For the text-containing cell, return its midpoint in [X, Y] coordinate format. 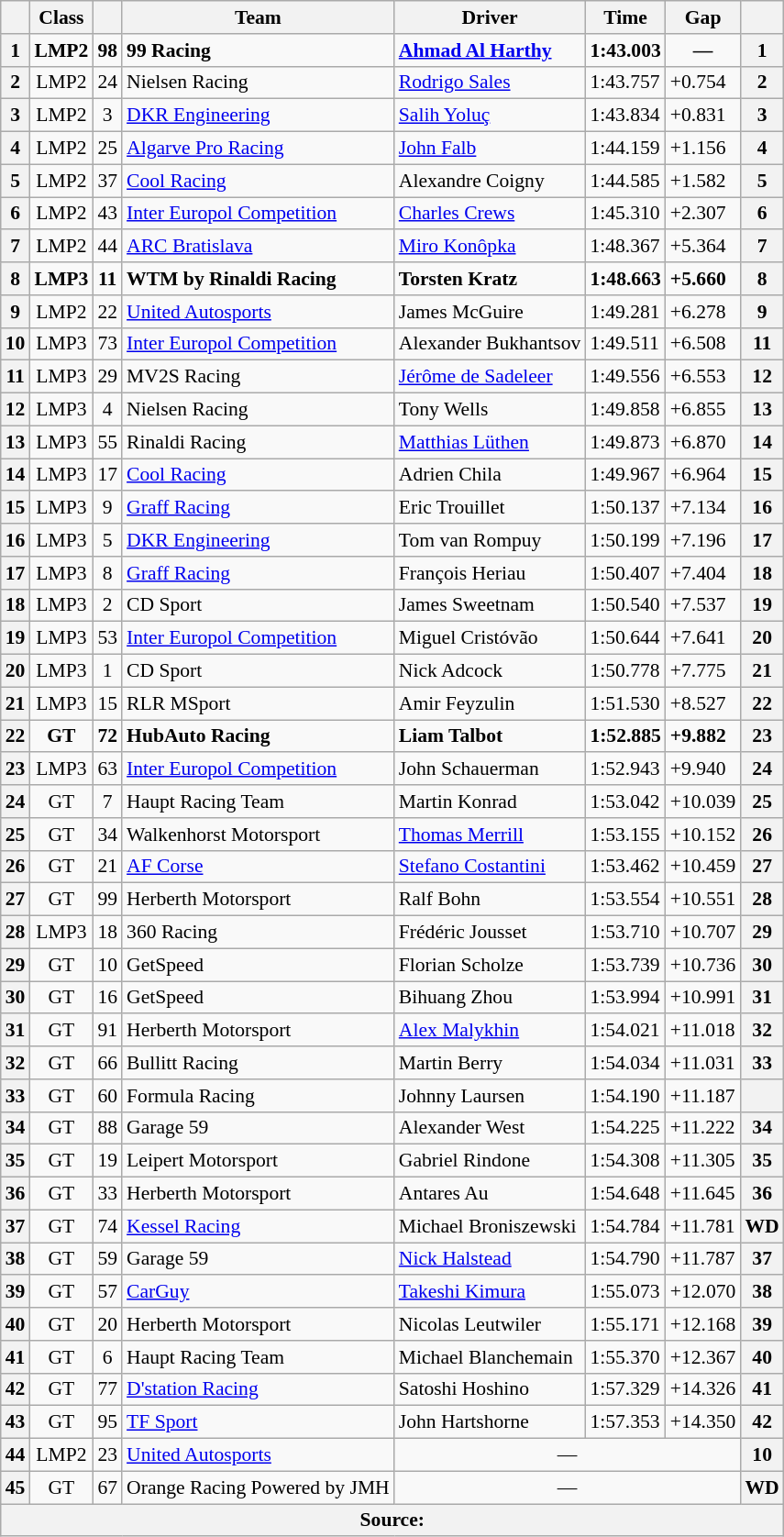
1:54.021 [625, 1031]
+11.018 [703, 1031]
Salih Yoluç [490, 116]
Takeshi Kimura [490, 1292]
CarGuy [259, 1292]
1:55.171 [625, 1324]
1:44.585 [625, 181]
1:50.407 [625, 573]
1:54.784 [625, 1226]
+9.940 [703, 769]
+9.882 [703, 736]
Alexander West [490, 1128]
ARC Bratislava [259, 247]
1:55.073 [625, 1292]
+11.645 [703, 1194]
+6.553 [703, 377]
John Hartshorne [490, 1422]
53 [107, 638]
77 [107, 1389]
Liam Talbot [490, 736]
+7.775 [703, 671]
+10.459 [703, 867]
+5.364 [703, 247]
1:49.281 [625, 312]
+7.196 [703, 540]
+7.537 [703, 605]
James Sweetnam [490, 605]
John Falb [490, 149]
Alexander Bukhantsov [490, 344]
99 [107, 900]
+5.660 [703, 279]
72 [107, 736]
Class [61, 17]
Nick Halstead [490, 1259]
Martin Berry [490, 1063]
1:50.199 [625, 540]
1:53.994 [625, 998]
Matthias Lüthen [490, 442]
1:55.370 [625, 1357]
Bihuang Zhou [490, 998]
+6.508 [703, 344]
1:50.644 [625, 638]
1:57.353 [625, 1422]
+6.278 [703, 312]
Driver [490, 17]
+11.222 [703, 1128]
+10.551 [703, 900]
1:53.042 [625, 802]
Kessel Racing [259, 1226]
Ralf Bohn [490, 900]
Michael Blanchemain [490, 1357]
Alexandre Coigny [490, 181]
+10.152 [703, 835]
Time [625, 17]
Jérôme de Sadeleer [490, 377]
Florian Scholze [490, 965]
60 [107, 1096]
+1.156 [703, 149]
+7.641 [703, 638]
Formula Racing [259, 1096]
Frédéric Jousset [490, 933]
+11.031 [703, 1063]
Nick Adcock [490, 671]
Stefano Costantini [490, 867]
TF Sport [259, 1422]
1:48.663 [625, 279]
+8.527 [703, 703]
+11.187 [703, 1096]
45 [16, 1487]
1:53.554 [625, 900]
Michael Broniszewski [490, 1226]
63 [107, 769]
1:48.367 [625, 247]
+6.964 [703, 475]
Team [259, 17]
Thomas Merrill [490, 835]
Johnny Laursen [490, 1096]
1:44.159 [625, 149]
59 [107, 1259]
1:43.834 [625, 116]
Gap [703, 17]
1:57.329 [625, 1389]
1:53.155 [625, 835]
+11.787 [703, 1259]
73 [107, 344]
Adrien Chila [490, 475]
Tom van Rompuy [490, 540]
James McGuire [490, 312]
88 [107, 1128]
Tony Wells [490, 410]
+10.707 [703, 933]
55 [107, 442]
Charles Crews [490, 214]
1:50.137 [625, 508]
+14.326 [703, 1389]
1:54.790 [625, 1259]
1:52.943 [625, 769]
François Heriau [490, 573]
+10.991 [703, 998]
Miguel Cristóvão [490, 638]
+2.307 [703, 214]
+6.855 [703, 410]
Gabriel Rindone [490, 1161]
+6.870 [703, 442]
1:52.885 [625, 736]
Nicolas Leutwiler [490, 1324]
+12.168 [703, 1324]
John Schauerman [490, 769]
1:53.710 [625, 933]
HubAuto Racing [259, 736]
+12.070 [703, 1292]
1:50.778 [625, 671]
1:51.530 [625, 703]
Orange Racing Powered by JMH [259, 1487]
+12.367 [703, 1357]
Algarve Pro Racing [259, 149]
+11.781 [703, 1226]
1:43.003 [625, 50]
67 [107, 1487]
1:53.462 [625, 867]
360 Racing [259, 933]
+0.831 [703, 116]
Antares Au [490, 1194]
74 [107, 1226]
1:54.190 [625, 1096]
1:54.034 [625, 1063]
WTM by Rinaldi Racing [259, 279]
AF Corse [259, 867]
Rodrigo Sales [490, 83]
Martin Konrad [490, 802]
Miro Konôpka [490, 247]
Rinaldi Racing [259, 442]
1:54.225 [625, 1128]
1:49.511 [625, 344]
1:49.967 [625, 475]
Source: [392, 1520]
Walkenhorst Motorsport [259, 835]
95 [107, 1422]
66 [107, 1063]
+14.350 [703, 1422]
+11.305 [703, 1161]
1:49.556 [625, 377]
1:49.873 [625, 442]
+7.404 [703, 573]
1:54.308 [625, 1161]
+7.134 [703, 508]
D'station Racing [259, 1389]
98 [107, 50]
Amir Feyzulin [490, 703]
+10.039 [703, 802]
RLR MSport [259, 703]
MV2S Racing [259, 377]
Ahmad Al Harthy [490, 50]
99 Racing [259, 50]
1:43.757 [625, 83]
1:53.739 [625, 965]
1:50.540 [625, 605]
Satoshi Hoshino [490, 1389]
+10.736 [703, 965]
1:45.310 [625, 214]
91 [107, 1031]
1:54.648 [625, 1194]
57 [107, 1292]
+1.582 [703, 181]
Alex Malykhin [490, 1031]
Torsten Kratz [490, 279]
Eric Trouillet [490, 508]
+0.754 [703, 83]
1:49.858 [625, 410]
Bullitt Racing [259, 1063]
Leipert Motorsport [259, 1161]
